For the text-containing cell, return its midpoint in (x, y) coordinate format. 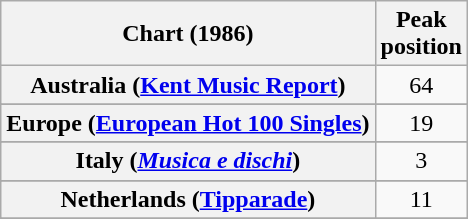
19 (421, 123)
3 (421, 161)
Italy (Musica e dischi) (188, 161)
11 (421, 199)
Netherlands (Tipparade) (188, 199)
Peakposition (421, 34)
Europe (European Hot 100 Singles) (188, 123)
Chart (1986) (188, 34)
Australia (Kent Music Report) (188, 85)
64 (421, 85)
